Extract the (X, Y) coordinate from the center of the cell holding the provided text.  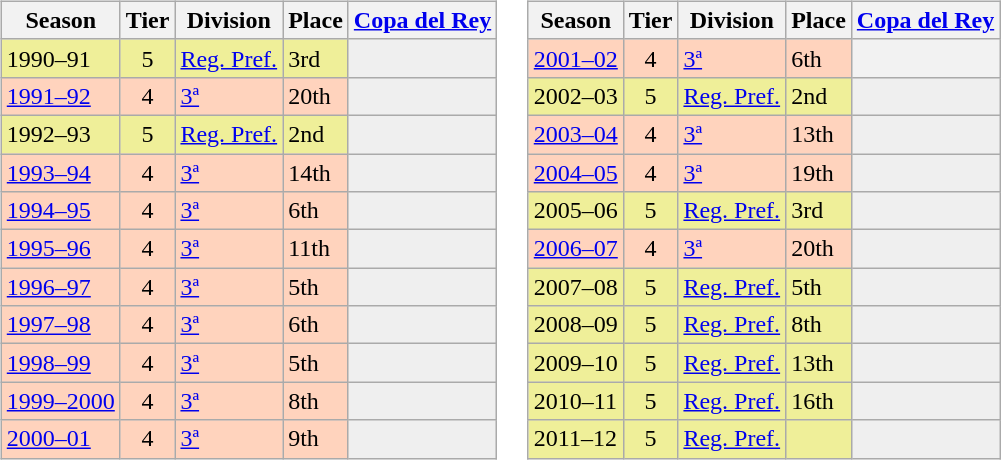
1992–93 (60, 134)
16th (819, 401)
2010–11 (576, 401)
1996–97 (60, 287)
1998–99 (60, 363)
1999–2000 (60, 401)
9th (316, 439)
2005–06 (576, 211)
14th (316, 173)
1994–95 (60, 211)
2009–10 (576, 363)
1993–94 (60, 173)
2011–12 (576, 439)
19th (819, 173)
2007–08 (576, 287)
2000–01 (60, 439)
1995–96 (60, 249)
2003–04 (576, 134)
2004–05 (576, 173)
1997–98 (60, 325)
2001–02 (576, 58)
11th (316, 249)
2008–09 (576, 325)
1991–92 (60, 96)
2002–03 (576, 96)
1990–91 (60, 58)
2006–07 (576, 249)
